Locate the cell with the specified text and output its (x, y) center coordinate. 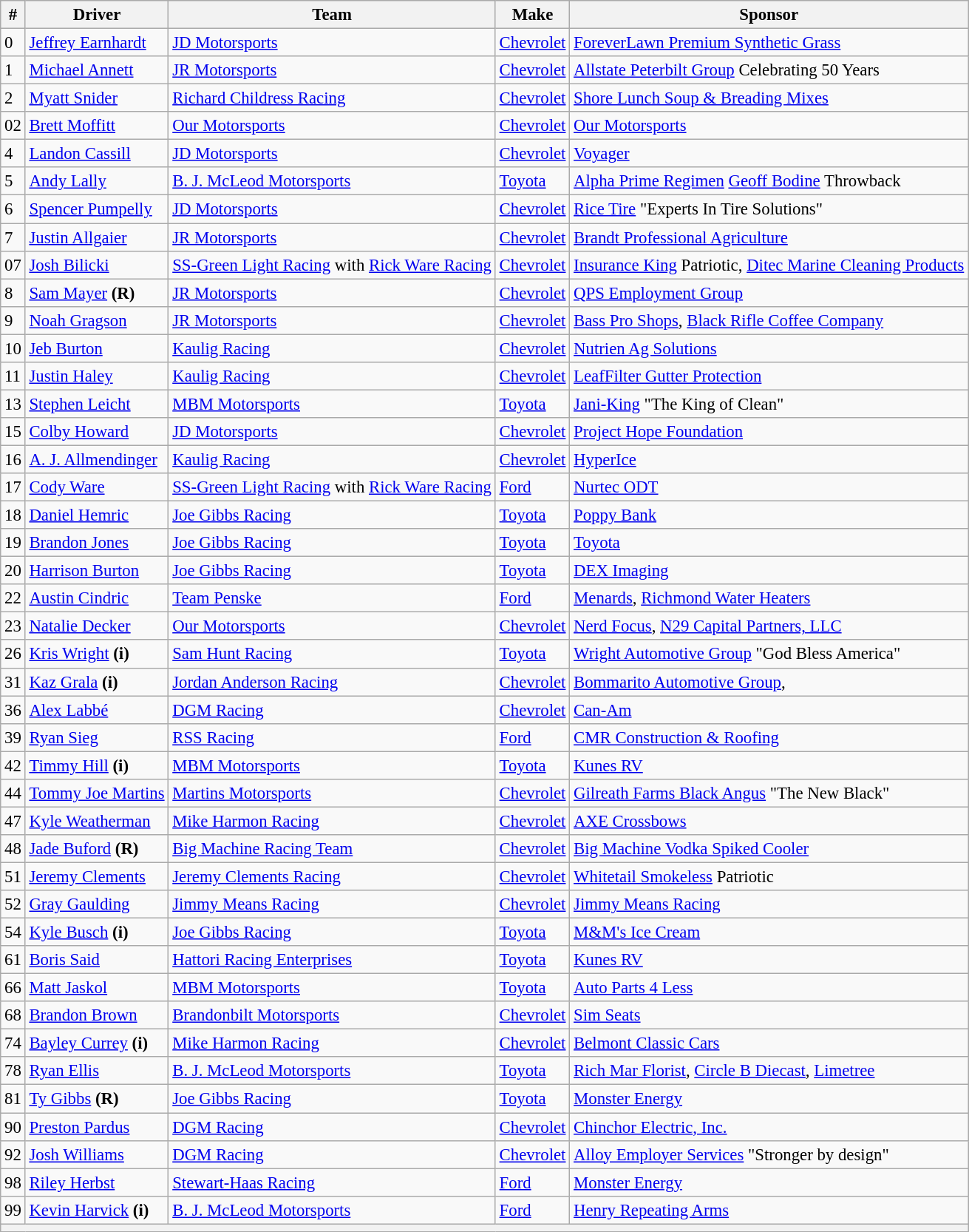
Austin Cindric (97, 598)
Can-Am (769, 710)
Big Machine Racing Team (332, 849)
Stephen Leicht (97, 404)
DEX Imaging (769, 571)
2 (13, 98)
Brett Moffitt (97, 126)
48 (13, 849)
AXE Crossbows (769, 821)
81 (13, 1099)
Timmy Hill (i) (97, 765)
Jordan Anderson Racing (332, 682)
Hattori Racing Enterprises (332, 960)
98 (13, 1182)
8 (13, 293)
Menards, Richmond Water Heaters (769, 598)
78 (13, 1072)
Kyle Busch (i) (97, 933)
5 (13, 181)
6 (13, 209)
Harrison Burton (97, 571)
Ryan Ellis (97, 1072)
1 (13, 70)
Matt Jaskol (97, 988)
Myatt Snider (97, 98)
99 (13, 1210)
Michael Annett (97, 70)
Daniel Hemric (97, 515)
Alloy Employer Services "Stronger by design" (769, 1154)
Kaz Grala (i) (97, 682)
4 (13, 154)
Nerd Focus, N29 Capital Partners, LLC (769, 626)
19 (13, 543)
20 (13, 571)
Jeb Burton (97, 348)
Jeffrey Earnhardt (97, 43)
Jeremy Clements (97, 876)
23 (13, 626)
Andy Lally (97, 181)
0 (13, 43)
Driver (97, 15)
Preston Pardus (97, 1127)
RSS Racing (332, 737)
Brandt Professional Agriculture (769, 237)
Natalie Decker (97, 626)
Kevin Harvick (i) (97, 1210)
9 (13, 320)
22 (13, 598)
52 (13, 904)
Brandon Jones (97, 543)
90 (13, 1127)
Martins Motorsports (332, 793)
Justin Haley (97, 376)
02 (13, 126)
Riley Herbst (97, 1182)
Sponsor (769, 15)
Cody Ware (97, 487)
66 (13, 988)
Henry Repeating Arms (769, 1210)
11 (13, 376)
Auto Parts 4 Less (769, 988)
Landon Cassill (97, 154)
Sam Hunt Racing (332, 654)
Kris Wright (i) (97, 654)
Team Penske (332, 598)
CMR Construction & Roofing (769, 737)
Sam Mayer (R) (97, 293)
Noah Gragson (97, 320)
68 (13, 1015)
Jeremy Clements Racing (332, 876)
Make (532, 15)
Sim Seats (769, 1015)
92 (13, 1154)
Nurtec ODT (769, 487)
Insurance King Patriotic, Ditec Marine Cleaning Products (769, 265)
Jani-King "The King of Clean" (769, 404)
Ty Gibbs (R) (97, 1099)
13 (13, 404)
Bass Pro Shops, Black Rifle Coffee Company (769, 320)
Rich Mar Florist, Circle B Diecast, Limetree (769, 1072)
Josh Bilicki (97, 265)
44 (13, 793)
Josh Williams (97, 1154)
HyperIce (769, 459)
Colby Howard (97, 432)
26 (13, 654)
Big Machine Vodka Spiked Cooler (769, 849)
Boris Said (97, 960)
17 (13, 487)
Chinchor Electric, Inc. (769, 1127)
Brandonbilt Motorsports (332, 1015)
Richard Childress Racing (332, 98)
74 (13, 1043)
39 (13, 737)
Ryan Sieg (97, 737)
Belmont Classic Cars (769, 1043)
A. J. Allmendinger (97, 459)
Justin Allgaier (97, 237)
Wright Automotive Group "God Bless America" (769, 654)
7 (13, 237)
LeafFilter Gutter Protection (769, 376)
15 (13, 432)
54 (13, 933)
Project Hope Foundation (769, 432)
Gray Gaulding (97, 904)
Gilreath Farms Black Angus "The New Black" (769, 793)
Rice Tire "Experts In Tire Solutions" (769, 209)
Voyager (769, 154)
Bommarito Automotive Group, (769, 682)
Alex Labbé (97, 710)
Tommy Joe Martins (97, 793)
Nutrien Ag Solutions (769, 348)
07 (13, 265)
42 (13, 765)
M&M's Ice Cream (769, 933)
Shore Lunch Soup & Breading Mixes (769, 98)
61 (13, 960)
QPS Employment Group (769, 293)
47 (13, 821)
Spencer Pumpelly (97, 209)
Jade Buford (R) (97, 849)
Poppy Bank (769, 515)
Kyle Weatherman (97, 821)
Brandon Brown (97, 1015)
16 (13, 459)
Bayley Currey (i) (97, 1043)
36 (13, 710)
Alpha Prime Regimen Geoff Bodine Throwback (769, 181)
Stewart-Haas Racing (332, 1182)
# (13, 15)
ForeverLawn Premium Synthetic Grass (769, 43)
18 (13, 515)
Allstate Peterbilt Group Celebrating 50 Years (769, 70)
51 (13, 876)
10 (13, 348)
Team (332, 15)
31 (13, 682)
Whitetail Smokeless Patriotic (769, 876)
